Provide the (X, Y) coordinate of the cell's center where the given text is located.  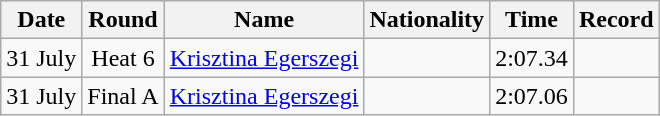
Record (616, 20)
2:07.06 (532, 96)
Date (42, 20)
Heat 6 (123, 58)
Nationality (427, 20)
Name (264, 20)
2:07.34 (532, 58)
Round (123, 20)
Time (532, 20)
Final A (123, 96)
